Scan for the cell matching the given text and deliver its [X, Y] coordinate at center. 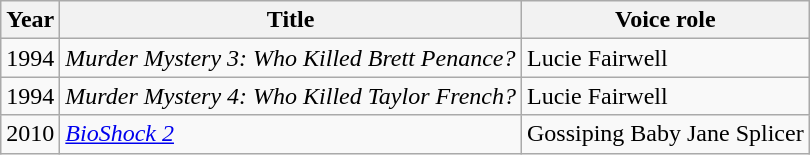
Voice role [665, 20]
Title [291, 20]
Gossiping Baby Jane Splicer [665, 134]
BioShock 2 [291, 134]
Year [30, 20]
Murder Mystery 4: Who Killed Taylor French? [291, 96]
2010 [30, 134]
Murder Mystery 3: Who Killed Brett Penance? [291, 58]
